Find where the given text appears and provide that cell's center as [X, Y] coordinate. 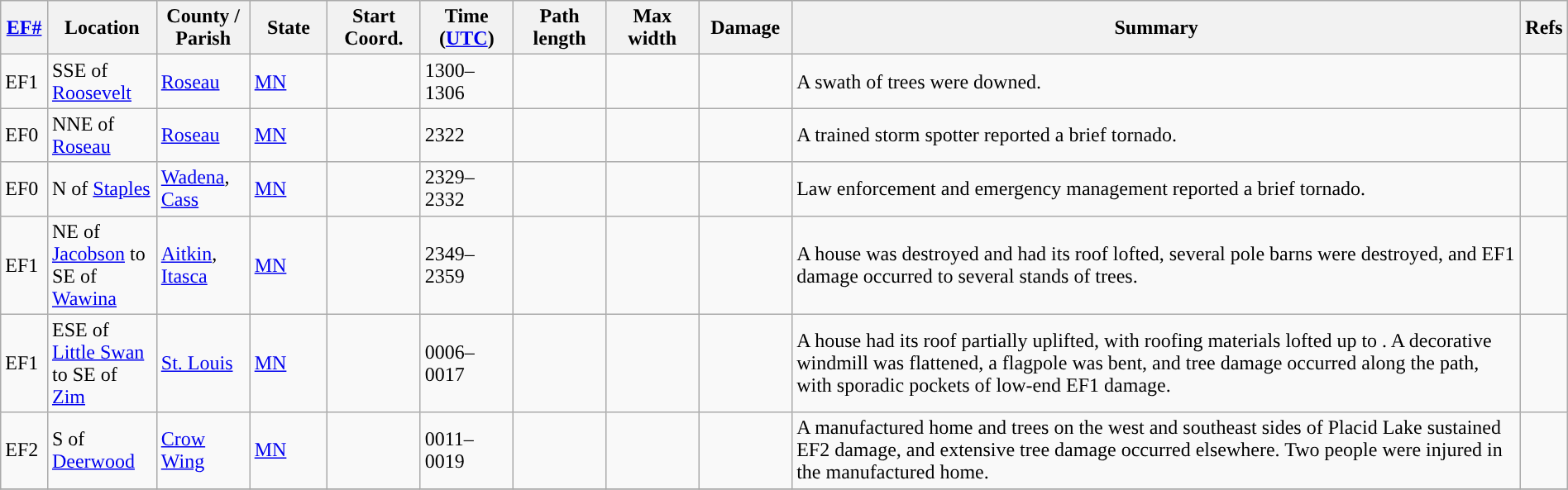
Aitkin, Itasca [203, 264]
Refs [1545, 28]
Damage [746, 28]
NNE of Roseau [102, 136]
St. Louis [203, 364]
Law enforcement and emergency management reported a brief tornado. [1156, 188]
County / Parish [203, 28]
N of Staples [102, 188]
2349–2359 [466, 264]
ESE of Little Swan to SE of Zim [102, 364]
Location [102, 28]
State [289, 28]
EF# [25, 28]
Time (UTC) [466, 28]
Crow Wing [203, 450]
Max width [653, 28]
EF2 [25, 450]
0011–0019 [466, 450]
SSE of Roosevelt [102, 81]
2322 [466, 136]
Summary [1156, 28]
A trained storm spotter reported a brief tornado. [1156, 136]
NE of Jacobson to SE of Wawina [102, 264]
S of Deerwood [102, 450]
2329–2332 [466, 188]
0006–0017 [466, 364]
Start Coord. [374, 28]
A swath of trees were downed. [1156, 81]
A house was destroyed and had its roof lofted, several pole barns were destroyed, and EF1 damage occurred to several stands of trees. [1156, 264]
Wadena, Cass [203, 188]
1300–1306 [466, 81]
Path length [559, 28]
